From the cell containing the given text, extract its center point as (X, Y) coordinate. 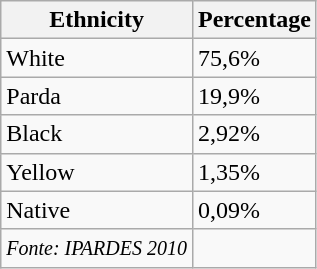
Parda (97, 96)
Native (97, 210)
75,6% (254, 58)
19,9% (254, 96)
Yellow (97, 172)
2,92% (254, 134)
1,35% (254, 172)
0,09% (254, 210)
Ethnicity (97, 20)
Black (97, 134)
White (97, 58)
Fonte: IPARDES 2010 (97, 248)
Percentage (254, 20)
